Scan for the cell matching the given text and deliver its (X, Y) coordinate at center. 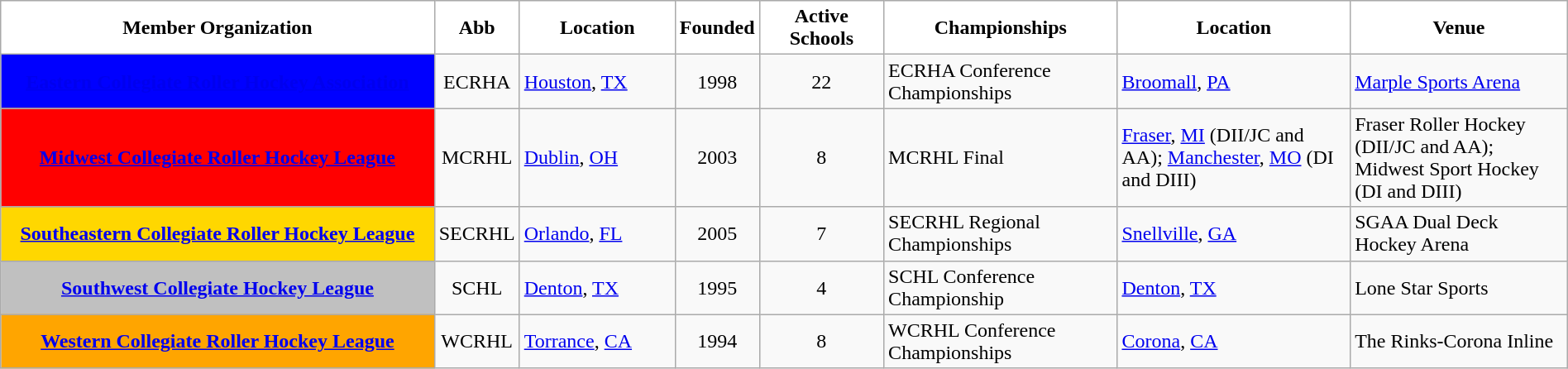
Midwest Collegiate Roller Hockey League (218, 157)
Southwest Collegiate Hockey League (218, 288)
7 (822, 233)
2003 (717, 157)
Member Organization (218, 28)
SECRHL Regional Championships (1001, 233)
Orlando, FL (597, 233)
ECRHA Conference Championships (1001, 81)
4 (822, 288)
Snellville, GA (1234, 233)
2005 (717, 233)
1995 (717, 288)
Broomall, PA (1234, 81)
Fraser, MI (DII/JC and AA); Manchester, MO (DI and DIII) (1234, 157)
Southeastern Collegiate Roller Hockey League (218, 233)
Active Schools (822, 28)
MCRHL (476, 157)
22 (822, 81)
Houston, TX (597, 81)
1994 (717, 341)
MCRHL Final (1001, 157)
Championships (1001, 28)
Torrance, CA (597, 341)
Eastern Collegiate Roller Hockey Association (218, 81)
The Rinks-Corona Inline (1459, 341)
SECRHL (476, 233)
1998 (717, 81)
Dublin, OH (597, 157)
Venue (1459, 28)
SCHL (476, 288)
ECRHA (476, 81)
WCRHL (476, 341)
Founded (717, 28)
Abb (476, 28)
SGAA Dual Deck Hockey Arena (1459, 233)
Fraser Roller Hockey (DII/JC and AA); Midwest Sport Hockey (DI and DIII) (1459, 157)
Western Collegiate Roller Hockey League (218, 341)
Corona, CA (1234, 341)
SCHL Conference Championship (1001, 288)
Marple Sports Arena (1459, 81)
Lone Star Sports (1459, 288)
WCRHL Conference Championships (1001, 341)
